Output the [x, y] coordinate of the center of the cell containing the given text.  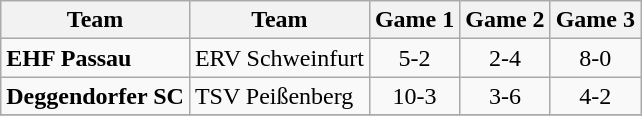
EHF Passau [96, 58]
Game 2 [505, 20]
TSV Peißenberg [279, 96]
Game 3 [595, 20]
3-6 [505, 96]
2-4 [505, 58]
8-0 [595, 58]
Deggendorfer SC [96, 96]
10-3 [414, 96]
5-2 [414, 58]
Game 1 [414, 20]
4-2 [595, 96]
ERV Schweinfurt [279, 58]
